For the text-containing cell, return its midpoint in (x, y) coordinate format. 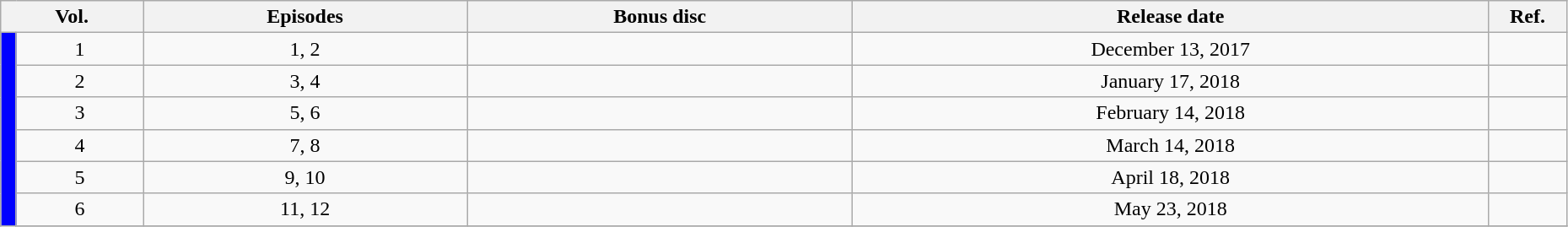
3 (79, 113)
2 (79, 81)
9, 10 (305, 177)
5, 6 (305, 113)
4 (79, 145)
Vol. (73, 17)
March 14, 2018 (1171, 145)
April 18, 2018 (1171, 177)
Bonus disc (660, 17)
May 23, 2018 (1171, 209)
1 (79, 49)
3, 4 (305, 81)
Episodes (305, 17)
11, 12 (305, 209)
1, 2 (305, 49)
5 (79, 177)
Release date (1171, 17)
December 13, 2017 (1171, 49)
7, 8 (305, 145)
6 (79, 209)
January 17, 2018 (1171, 81)
February 14, 2018 (1171, 113)
Ref. (1528, 17)
